Provide the (x, y) coordinate of the cell's center where the given text is located.  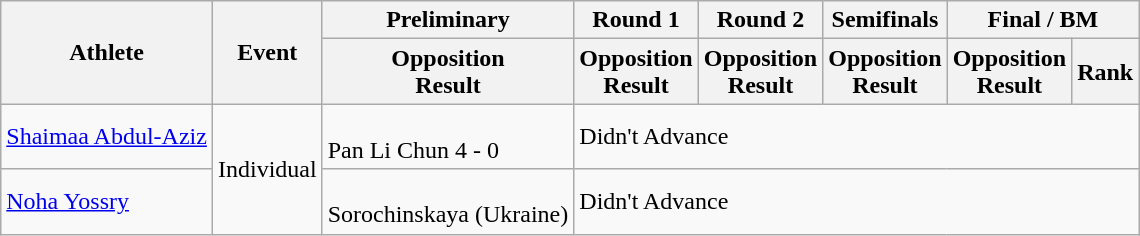
Individual (267, 169)
Athlete (107, 52)
Semifinals (885, 20)
Noha Yossry (107, 202)
Pan Li Chun 4 - 0 (448, 136)
Final / BM (1043, 20)
Preliminary (448, 20)
Round 2 (760, 20)
Rank (1106, 72)
Round 1 (636, 20)
Event (267, 52)
Shaimaa Abdul-Aziz (107, 136)
Sorochinskaya (Ukraine) (448, 202)
